Return (x, y) of the center of cell containing provided text 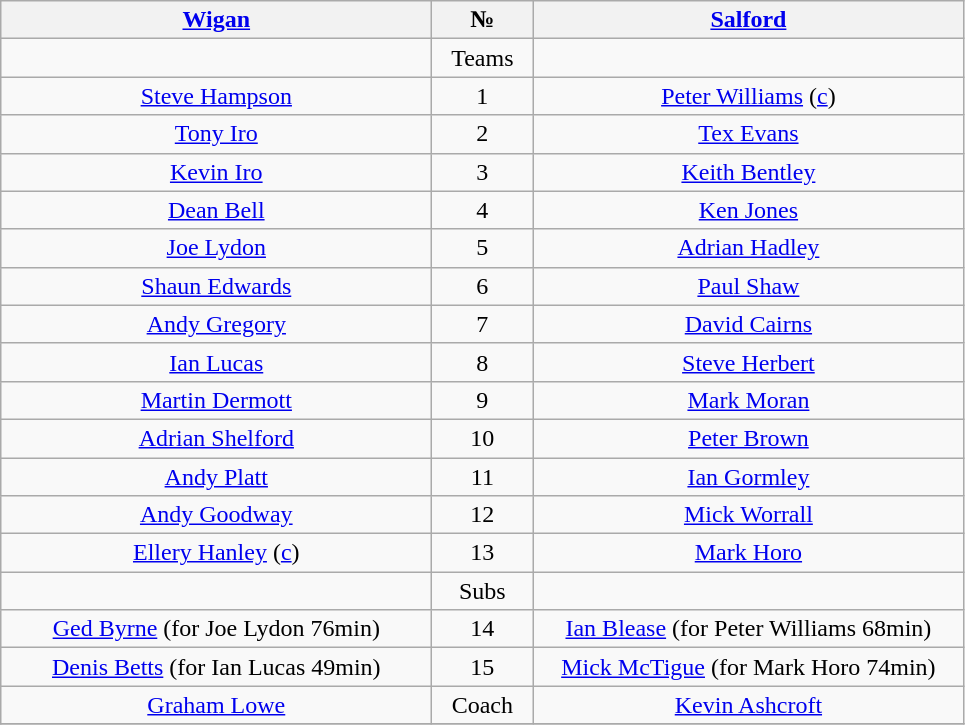
11 (482, 477)
13 (482, 553)
№ (482, 20)
Tony Iro (216, 134)
Mick McTigue (for Mark Horo 74min) (748, 667)
15 (482, 667)
2 (482, 134)
Adrian Hadley (748, 248)
Ged Byrne (for Joe Lydon 76min) (216, 629)
14 (482, 629)
4 (482, 210)
Paul Shaw (748, 286)
Joe Lydon (216, 248)
Ian Lucas (216, 362)
Peter Brown (748, 438)
Ellery Hanley (c) (216, 553)
Denis Betts (for Ian Lucas 49min) (216, 667)
Ken Jones (748, 210)
Tex Evans (748, 134)
9 (482, 400)
5 (482, 248)
Mark Horo (748, 553)
Coach (482, 705)
Adrian Shelford (216, 438)
3 (482, 172)
Steve Herbert (748, 362)
Ian Blease (for Peter Williams 68min) (748, 629)
Steve Hampson (216, 96)
Andy Platt (216, 477)
7 (482, 324)
Subs (482, 591)
12 (482, 515)
Wigan (216, 20)
Kevin Iro (216, 172)
Mark Moran (748, 400)
Kevin Ashcroft (748, 705)
David Cairns (748, 324)
Salford (748, 20)
Peter Williams (c) (748, 96)
Graham Lowe (216, 705)
Andy Gregory (216, 324)
Shaun Edwards (216, 286)
Keith Bentley (748, 172)
Martin Dermott (216, 400)
1 (482, 96)
8 (482, 362)
Andy Goodway (216, 515)
Dean Bell (216, 210)
Ian Gormley (748, 477)
Teams (482, 58)
Mick Worrall (748, 515)
10 (482, 438)
6 (482, 286)
